Find where the given text appears and provide that cell's center as [X, Y] coordinate. 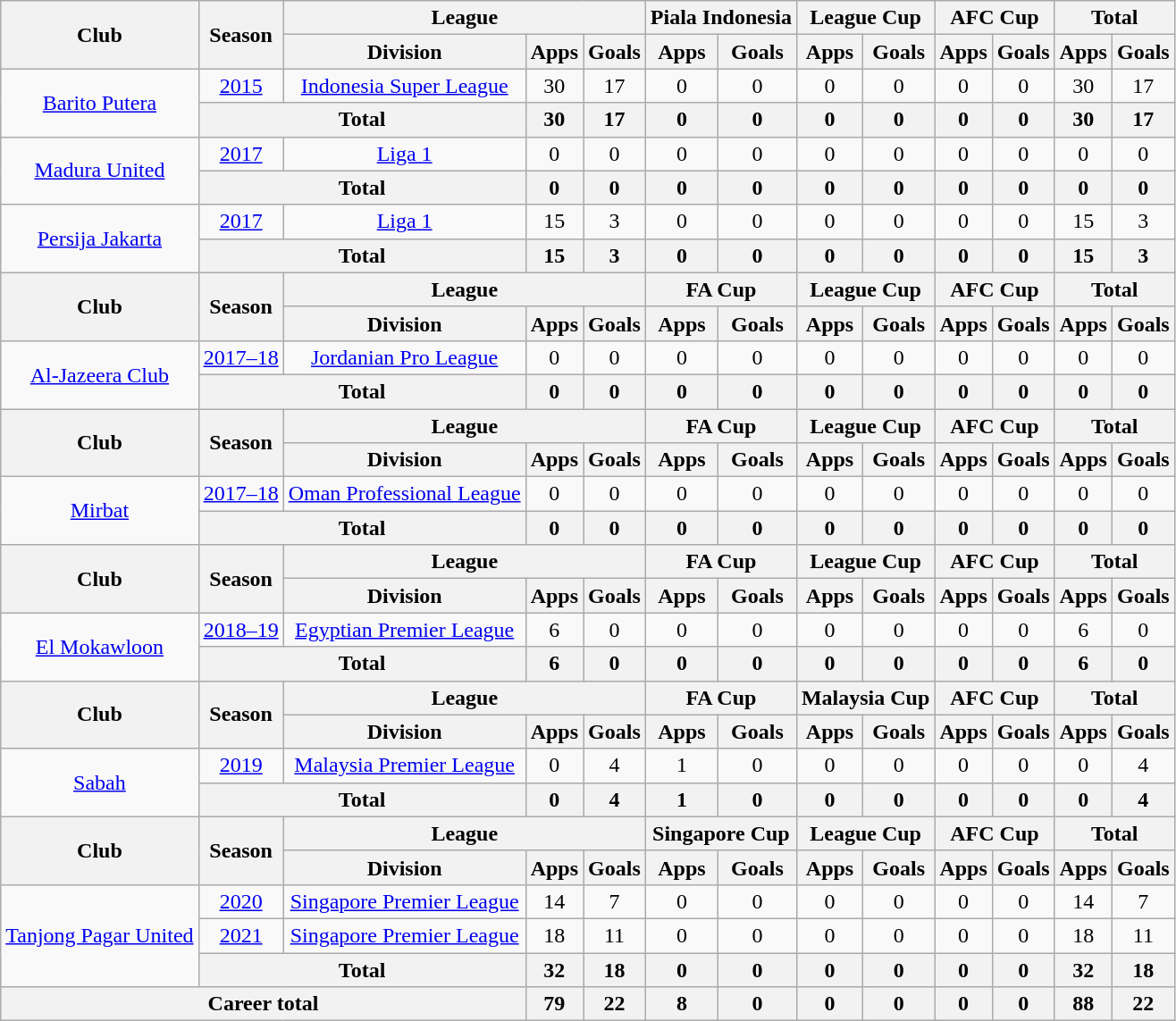
2015 [241, 86]
Malaysia Cup [865, 698]
Career total [263, 1004]
8 [681, 1004]
El Mokawloon [100, 647]
Tanjong Pagar United [100, 935]
Persija Jakarta [100, 239]
Piala Indonesia [720, 18]
Sabah [100, 782]
Egyptian Premier League [404, 630]
2018–19 [241, 630]
Al-Jazeera Club [100, 374]
Singapore Cup [720, 833]
2020 [241, 901]
Madura United [100, 171]
Malaysia Premier League [404, 766]
88 [1083, 1004]
Barito Putera [100, 103]
Jordanian Pro League [404, 357]
2021 [241, 935]
79 [554, 1004]
2019 [241, 766]
Indonesia Super League [404, 86]
Mirbat [100, 511]
Oman Professional League [404, 494]
